Capture the cell that displays the provided text and extract its [X, Y] central coordinate. 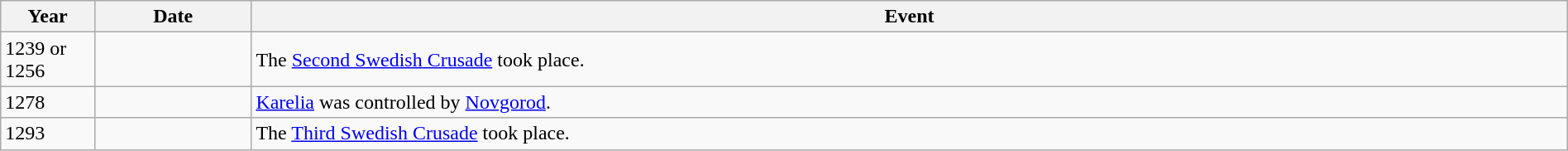
Karelia was controlled by Novgorod. [910, 102]
1293 [48, 134]
Event [910, 17]
1239 or 1256 [48, 60]
The Second Swedish Crusade took place. [910, 60]
The Third Swedish Crusade took place. [910, 134]
Date [172, 17]
1278 [48, 102]
Year [48, 17]
